Pinpoint the cell where the given text exists, returning its (X, Y) midpoint coordinate. 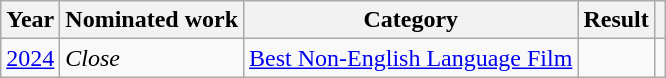
Year (30, 20)
Nominated work (152, 20)
Close (152, 58)
Best Non-English Language Film (411, 58)
Result (616, 20)
Category (411, 20)
2024 (30, 58)
